Return the (X, Y) coordinate for the center point of the cell that contains the specified text.  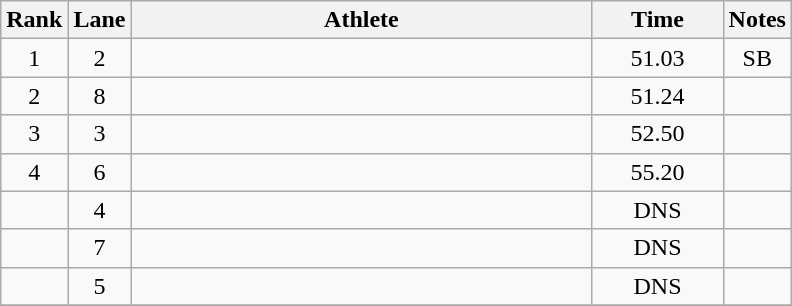
6 (100, 172)
51.03 (658, 58)
8 (100, 96)
Rank (34, 20)
55.20 (658, 172)
1 (34, 58)
SB (757, 58)
51.24 (658, 96)
Time (658, 20)
7 (100, 248)
5 (100, 286)
Notes (757, 20)
52.50 (658, 134)
Athlete (362, 20)
Lane (100, 20)
